From the cell containing the given text, extract its center point as (x, y) coordinate. 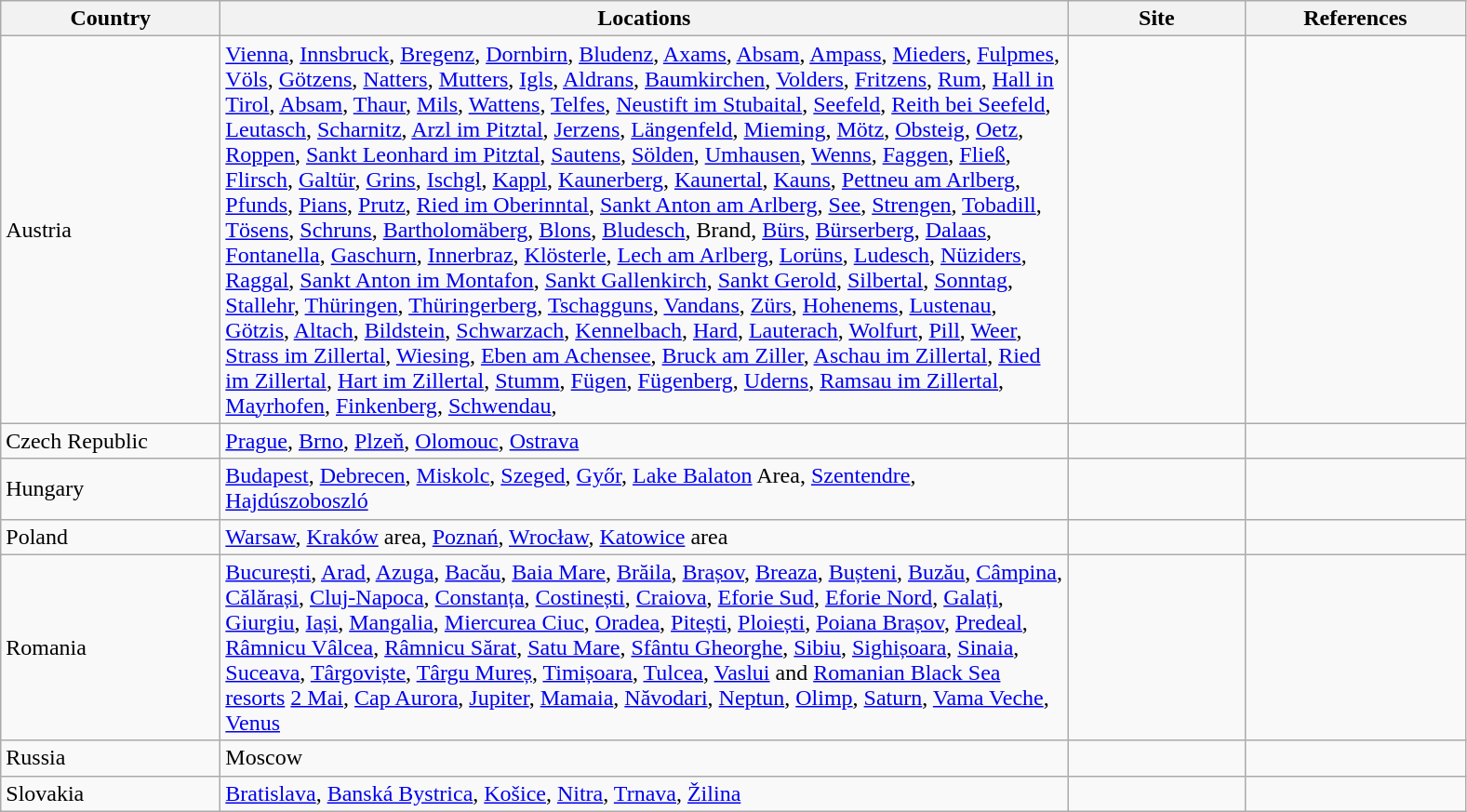
Warsaw, Kraków area, Poznań, Wrocław, Katowice area (644, 537)
References (1355, 19)
Hungary (111, 489)
Czech Republic (111, 441)
Site (1157, 19)
Country (111, 19)
Slovakia (111, 793)
Prague, Brno, Plzeň, Olomouc, Ostrava (644, 441)
Poland (111, 537)
Moscow (644, 758)
Locations (644, 19)
Austria (111, 230)
Romania (111, 647)
Bratislava, Banská Bystrica, Košice, Nitra, Trnava, Žilina (644, 793)
Budapest, Debrecen, Miskolc, Szeged, Győr, Lake Balaton Area, Szentendre, Hajdúszoboszló (644, 489)
Russia (111, 758)
